For the text-containing cell, return its midpoint in [X, Y] coordinate format. 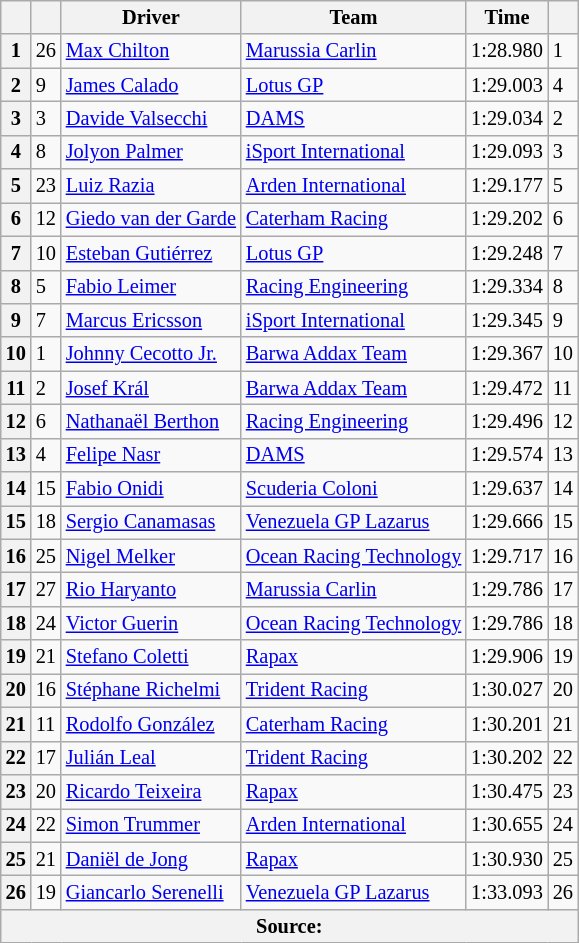
Felipe Nasr [151, 455]
1:29.334 [507, 287]
Fabio Leimer [151, 287]
Driver [151, 17]
Rio Haryanto [151, 589]
1:29.093 [507, 152]
Fabio Onidi [151, 489]
Max Chilton [151, 51]
Scuderia Coloni [354, 489]
Nathanaël Berthon [151, 421]
1:33.093 [507, 892]
1:30.202 [507, 758]
1:29.496 [507, 421]
1:29.345 [507, 320]
Johnny Cecotto Jr. [151, 354]
1:29.367 [507, 354]
1:30.655 [507, 825]
Julián Leal [151, 758]
Victor Guerin [151, 623]
1:29.906 [507, 657]
1:29.472 [507, 388]
Ricardo Teixeira [151, 791]
1:30.027 [507, 690]
Sergio Canamasas [151, 522]
Daniël de Jong [151, 859]
1:29.248 [507, 253]
1:30.475 [507, 791]
1:29.574 [507, 455]
Giancarlo Serenelli [151, 892]
Stefano Coletti [151, 657]
Simon Trummer [151, 825]
Nigel Melker [151, 556]
Esteban Gutiérrez [151, 253]
1:29.202 [507, 219]
Rodolfo González [151, 724]
27 [46, 589]
Giedo van der Garde [151, 219]
Time [507, 17]
1:29.003 [507, 85]
1:29.034 [507, 118]
Marcus Ericsson [151, 320]
Davide Valsecchi [151, 118]
Source: [290, 926]
Stéphane Richelmi [151, 690]
1:29.717 [507, 556]
1:29.666 [507, 522]
1:29.177 [507, 186]
1:30.201 [507, 724]
1:29.637 [507, 489]
1:28.980 [507, 51]
Team [354, 17]
1:30.930 [507, 859]
Luiz Razia [151, 186]
Jolyon Palmer [151, 152]
James Calado [151, 85]
Josef Král [151, 388]
